Determine the [x, y] coordinate at the center of the cell enclosing the given text.  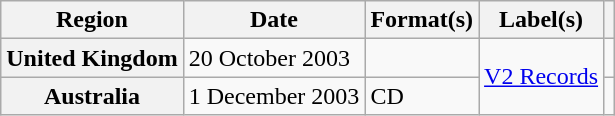
Region [92, 20]
1 December 2003 [274, 96]
Australia [92, 96]
Format(s) [422, 20]
20 October 2003 [274, 58]
Date [274, 20]
United Kingdom [92, 58]
Label(s) [542, 20]
CD [422, 96]
V2 Records [542, 77]
